Extract the [x, y] coordinate from the center of the cell holding the provided text.  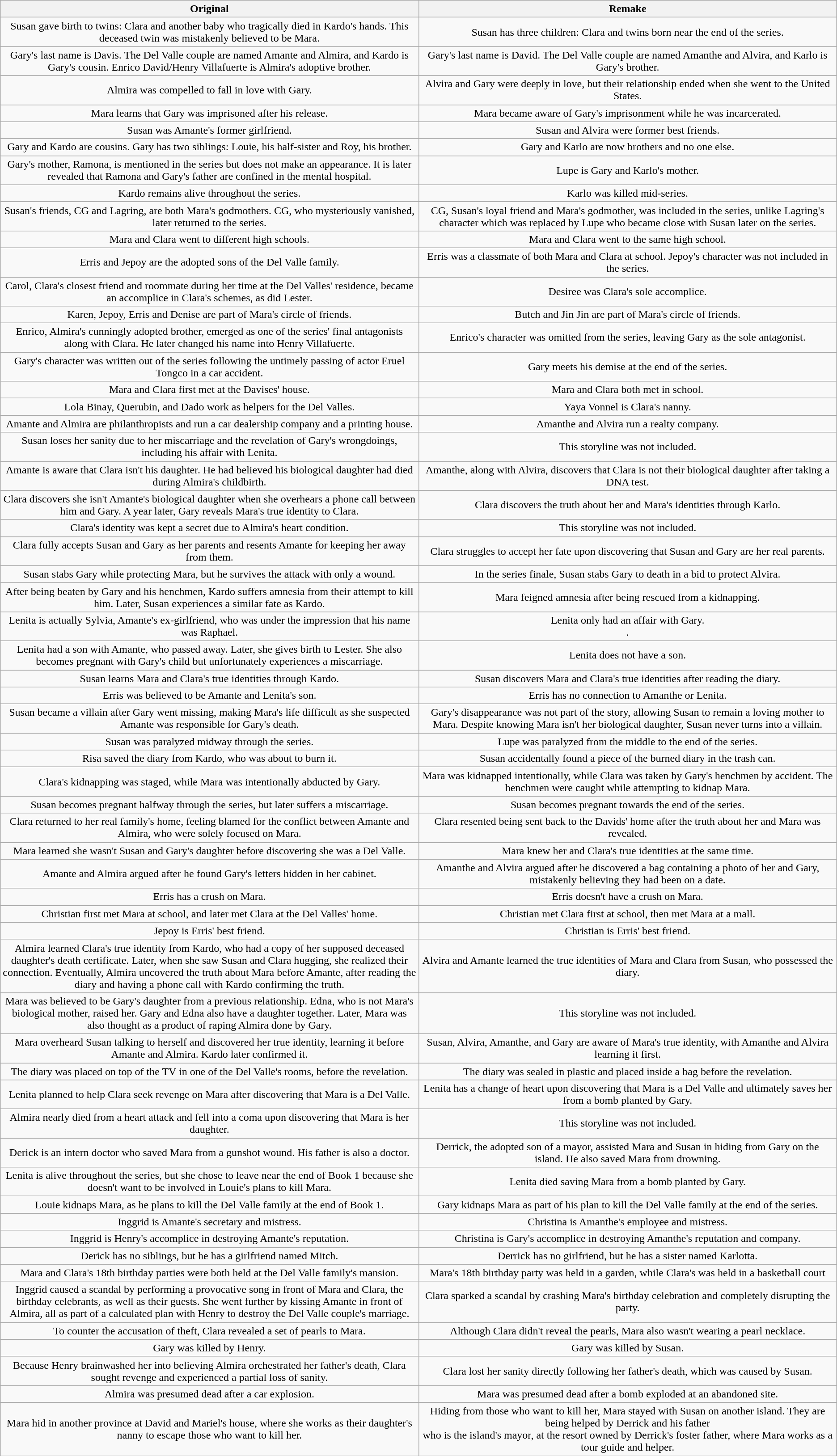
Derick is an intern doctor who saved Mara from a gunshot wound. His father is also a doctor. [209, 1152]
Erris has no connection to Amanthe or Lenita. [628, 696]
Inggrid is Amante's secretary and mistress. [209, 1222]
Christina is Gary's accomplice in destroying Amanthe's reputation and company. [628, 1239]
Erris was believed to be Amante and Lenita's son. [209, 696]
Susan gave birth to twins: Clara and another baby who tragically died in Kardo's hands. This deceased twin was mistakenly believed to be Mara. [209, 32]
Gary and Kardo are cousins. Gary has two siblings: Louie, his half-sister and Roy, his brother. [209, 147]
The diary was placed on top of the TV in one of the Del Valle's rooms, before the revelation. [209, 1072]
Clara's identity was kept a secret due to Almira's heart condition. [209, 528]
Almira was presumed dead after a car explosion. [209, 1394]
Mara was kidnapped intentionally, while Clara was taken by Gary's henchmen by accident. The henchmen were caught while attempting to kidnap Mara. [628, 781]
Christian met Clara first at school, then met Mara at a mall. [628, 914]
Erris has a crush on Mara. [209, 897]
Gary meets his demise at the end of the series. [628, 367]
Inggrid is Henry's accomplice in destroying Amante's reputation. [209, 1239]
The diary was sealed in plastic and placed inside a bag before the revelation. [628, 1072]
Gary's last name is David. The Del Valle couple are named Amanthe and Alvira, and Karlo is Gary's brother. [628, 61]
Christian first met Mara at school, and later met Clara at the Del Valles' home. [209, 914]
Alvira and Amante learned the true identities of Mara and Clara from Susan, who possessed the diary. [628, 966]
Mara's 18th birthday party was held in a garden, while Clara's was held in a basketball court [628, 1273]
Clara sparked a scandal by crashing Mara's birthday celebration and completely disrupting the party. [628, 1302]
Original [209, 9]
Amanthe, along with Alvira, discovers that Clara is not their biological daughter after taking a DNA test. [628, 476]
Almira was compelled to fall in love with Gary. [209, 90]
Susan becomes pregnant towards the end of the series. [628, 805]
Alvira and Gary were deeply in love, but their relationship ended when she went to the United States. [628, 90]
Clara resented being sent back to the Davids' home after the truth about her and Mara was revealed. [628, 828]
Mara and Clara's 18th birthday parties were both held at the Del Valle family's mansion. [209, 1273]
To counter the accusation of theft, Clara revealed a set of pearls to Mara. [209, 1331]
Susan becomes pregnant halfway through the series, but later suffers a miscarriage. [209, 805]
Enrico's character was omitted from the series, leaving Gary as the sole antagonist. [628, 338]
Susan accidentally found a piece of the burned diary in the trash can. [628, 759]
Lenita died saving Mara from a bomb planted by Gary. [628, 1182]
Gary's character was written out of the series following the untimely passing of actor Eruel Tongco in a car accident. [209, 367]
Mara knew her and Clara's true identities at the same time. [628, 851]
Desiree was Clara's sole accomplice. [628, 291]
Susan was paralyzed midway through the series. [209, 742]
Susan loses her sanity due to her miscarriage and the revelation of Gary's wrongdoings, including his affair with Lenita. [209, 447]
Jepoy is Erris' best friend. [209, 931]
Mara learned she wasn't Susan and Gary's daughter before discovering she was a Del Valle. [209, 851]
Amanthe and Alvira run a realty company. [628, 424]
Gary and Karlo are now brothers and no one else. [628, 147]
After being beaten by Gary and his henchmen, Kardo suffers amnesia from their attempt to kill him. Later, Susan experiences a similar fate as Kardo. [209, 597]
Mara and Clara both met in school. [628, 390]
Lupe was paralyzed from the middle to the end of the series. [628, 742]
Erris and Jepoy are the adopted sons of the Del Valle family. [209, 262]
Because Henry brainwashed her into believing Almira orchestrated her father's death, Clara sought revenge and experienced a partial loss of sanity. [209, 1371]
Mara was presumed dead after a bomb exploded at an abandoned site. [628, 1394]
Susan learns Mara and Clara's true identities through Kardo. [209, 678]
Lupe is Gary and Karlo's mother. [628, 170]
Erris was a classmate of both Mara and Clara at school. Jepoy's character was not included in the series. [628, 262]
Derick has no siblings, but he has a girlfriend named Mitch. [209, 1256]
Carol, Clara's closest friend and roommate during her time at the Del Valles' residence, became an accomplice in Clara's schemes, as did Lester. [209, 291]
Although Clara didn't reveal the pearls, Mara also wasn't wearing a pearl necklace. [628, 1331]
Amante is aware that Clara isn't his daughter. He had believed his biological daughter had died during Almira's childbirth. [209, 476]
Erris doesn't have a crush on Mara. [628, 897]
Susan and Alvira were former best friends. [628, 130]
Lola Binay, Querubin, and Dado work as helpers for the Del Valles. [209, 407]
Susan discovers Mara and Clara's true identities after reading the diary. [628, 678]
Gary was killed by Henry. [209, 1348]
Derrick has no girlfriend, but he has a sister named Karlotta. [628, 1256]
Susan has three children: Clara and twins born near the end of the series. [628, 32]
Clara's kidnapping was staged, while Mara was intentionally abducted by Gary. [209, 781]
Lenita is actually Sylvia, Amante's ex-girlfriend, who was under the impression that his name was Raphael. [209, 626]
In the series finale, Susan stabs Gary to death in a bid to protect Alvira. [628, 574]
Derrick, the adopted son of a mayor, assisted Mara and Susan in hiding from Gary on the island. He also saved Mara from drowning. [628, 1152]
Gary was killed by Susan. [628, 1348]
Lenita does not have a son. [628, 655]
Clara returned to her real family's home, feeling blamed for the conflict between Amante and Almira, who were solely focused on Mara. [209, 828]
Mara and Clara first met at the Davises' house. [209, 390]
Susan's friends, CG and Lagring, are both Mara's godmothers. CG, who mysteriously vanished, later returned to the series. [209, 216]
Karen, Jepoy, Erris and Denise are part of Mara's circle of friends. [209, 315]
Clara lost her sanity directly following her father's death, which was caused by Susan. [628, 1371]
Yaya Vonnel is Clara's nanny. [628, 407]
Mara hid in another province at David and Mariel's house, where she works as their daughter's nanny to escape those who want to kill her. [209, 1429]
Mara and Clara went to the same high school. [628, 239]
Clara struggles to accept her fate upon discovering that Susan and Gary are her real parents. [628, 551]
Lenita only had an affair with Gary.. [628, 626]
Clara discovers the truth about her and Mara's identities through Karlo. [628, 505]
Amanthe and Alvira argued after he discovered a bag containing a photo of her and Gary, mistakenly believing they had been on a date. [628, 874]
Mara and Clara went to different high schools. [209, 239]
Risa saved the diary from Kardo, who was about to burn it. [209, 759]
Butch and Jin Jin are part of Mara's circle of friends. [628, 315]
Mara learns that Gary was imprisoned after his release. [209, 113]
Lenita planned to help Clara seek revenge on Mara after discovering that Mara is a Del Valle. [209, 1094]
Lenita has a change of heart upon discovering that Mara is a Del Valle and ultimately saves her from a bomb planted by Gary. [628, 1094]
Christina is Amanthe's employee and mistress. [628, 1222]
Susan, Alvira, Amanthe, and Gary are aware of Mara's true identity, with Amanthe and Alvira learning it first. [628, 1048]
Louie kidnaps Mara, as he plans to kill the Del Valle family at the end of Book 1. [209, 1205]
Mara overheard Susan talking to herself and discovered her true identity, learning it before Amante and Almira. Kardo later confirmed it. [209, 1048]
Susan was Amante's former girlfriend. [209, 130]
Mara became aware of Gary's imprisonment while he was incarcerated. [628, 113]
Mara feigned amnesia after being rescued from a kidnapping. [628, 597]
Susan became a villain after Gary went missing, making Mara's life difficult as she suspected Amante was responsible for Gary's death. [209, 719]
Gary kidnaps Mara as part of his plan to kill the Del Valle family at the end of the series. [628, 1205]
Amante and Almira argued after he found Gary's letters hidden in her cabinet. [209, 874]
Karlo was killed mid-series. [628, 193]
Susan stabs Gary while protecting Mara, but he survives the attack with only a wound. [209, 574]
Kardo remains alive throughout the series. [209, 193]
Clara fully accepts Susan and Gary as her parents and resents Amante for keeping her away from them. [209, 551]
Remake [628, 9]
Christian is Erris' best friend. [628, 931]
Almira nearly died from a heart attack and fell into a coma upon discovering that Mara is her daughter. [209, 1124]
Amante and Almira are philanthropists and run a car dealership company and a printing house. [209, 424]
